Search for the cell housing the specified text and yield its (x, y) center coordinate. 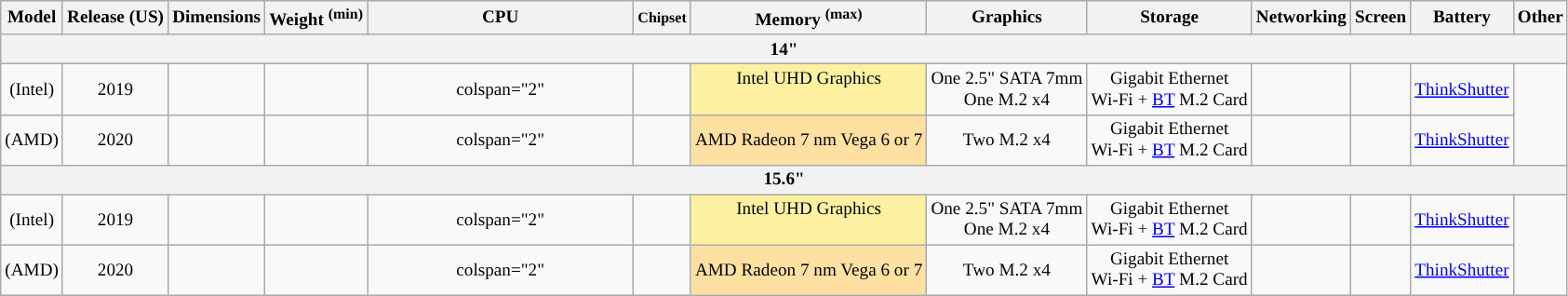
Model (32, 19)
Screen (1380, 19)
Storage (1169, 19)
14" (784, 49)
Chipset (663, 19)
Battery (1462, 19)
Graphics (1007, 19)
15.6" (784, 180)
Networking (1301, 19)
Weight (min) (316, 19)
Release (US) (115, 19)
Memory (max) (809, 19)
Dimensions (217, 19)
Other (1540, 19)
CPU (501, 19)
